From the cell containing the given text, extract its center point as [X, Y] coordinate. 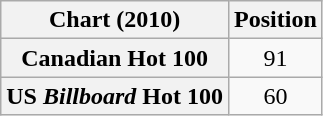
60 [276, 96]
Position [276, 20]
Chart (2010) [115, 20]
Canadian Hot 100 [115, 58]
US Billboard Hot 100 [115, 96]
91 [276, 58]
